Capture the cell that displays the provided text and extract its [X, Y] central coordinate. 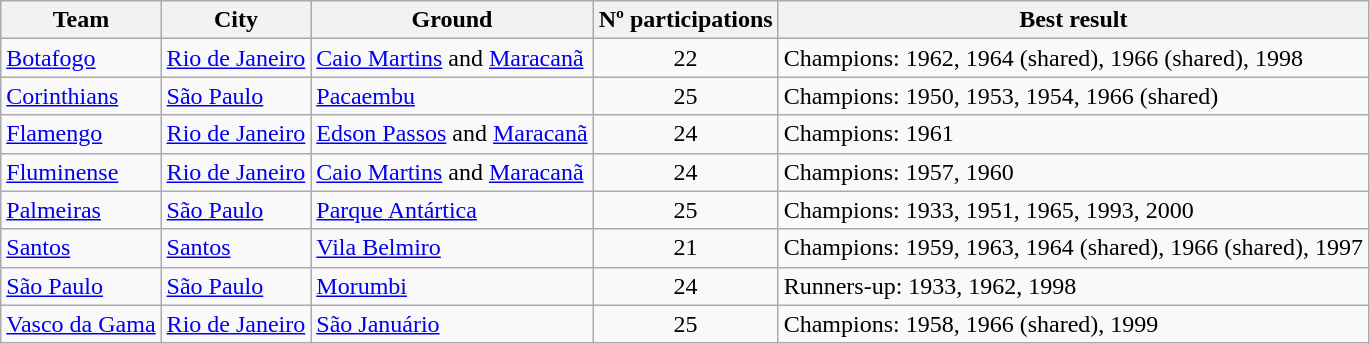
City [236, 20]
São Januário [452, 324]
Champions: 1950, 1953, 1954, 1966 (shared) [1073, 96]
Palmeiras [81, 210]
Vila Belmiro [452, 248]
Runners-up: 1933, 1962, 1998 [1073, 286]
Fluminense [81, 172]
Nº participations [686, 20]
Edson Passos and Maracanã [452, 134]
Ground [452, 20]
Champions: 1961 [1073, 134]
Pacaembu [452, 96]
Champions: 1959, 1963, 1964 (shared), 1966 (shared), 1997 [1073, 248]
Botafogo [81, 58]
Best result [1073, 20]
Champions: 1933, 1951, 1965, 1993, 2000 [1073, 210]
Vasco da Gama [81, 324]
Parque Antártica [452, 210]
Flamengo [81, 134]
22 [686, 58]
Team [81, 20]
Champions: 1962, 1964 (shared), 1966 (shared), 1998 [1073, 58]
Champions: 1957, 1960 [1073, 172]
Corinthians [81, 96]
Morumbi [452, 286]
21 [686, 248]
Champions: 1958, 1966 (shared), 1999 [1073, 324]
